Identify which cell holds the provided text, then report its [x, y] central coordinate. 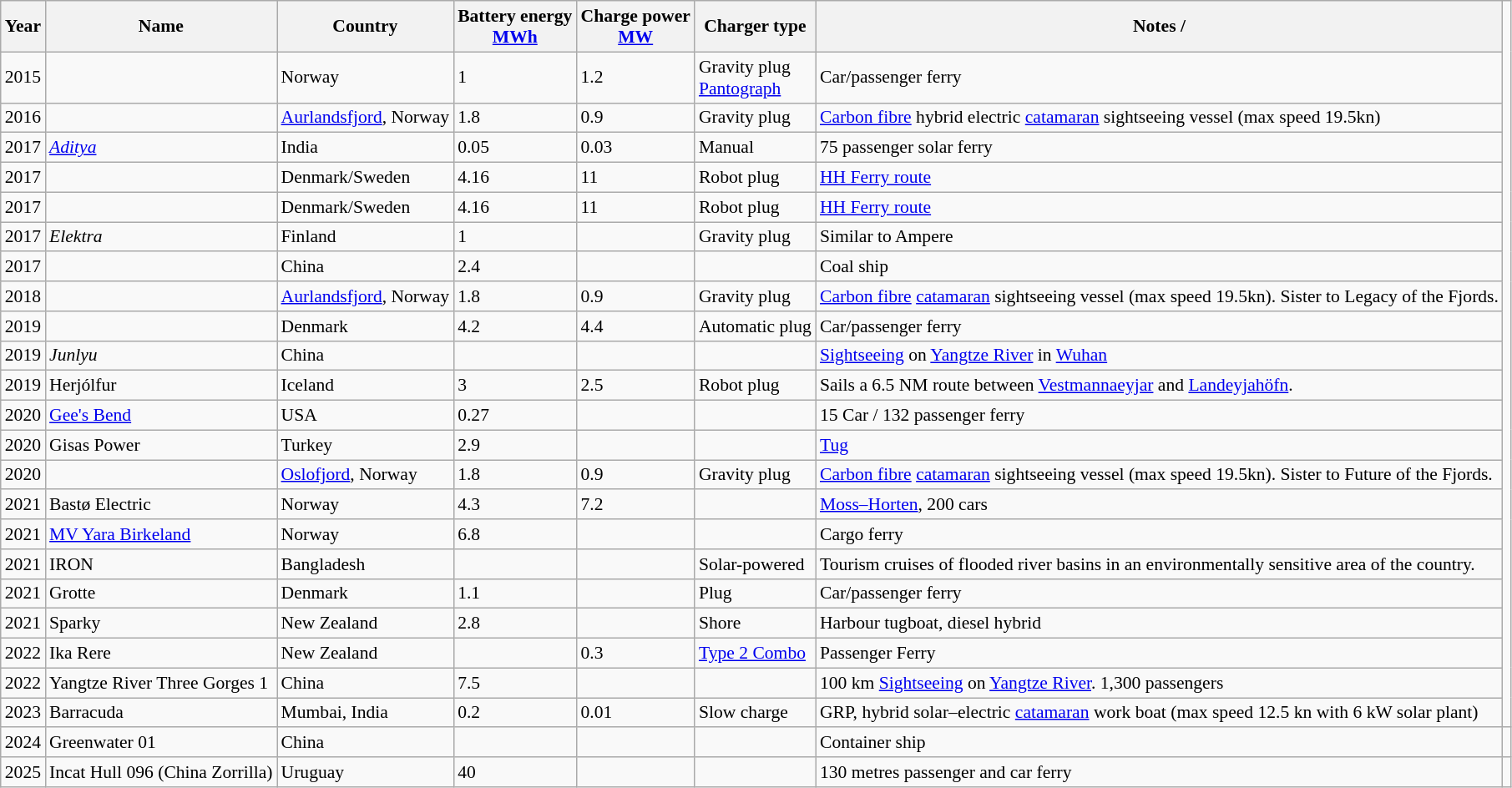
Type 2 Combo [755, 654]
Carbon fibre hybrid electric catamaran sightseeing vessel (max speed 19.5kn) [1159, 118]
Yangtze River Three Gorges 1 [160, 683]
Automatic plug [755, 326]
2015 [23, 77]
Bastø Electric [160, 505]
6.8 [514, 534]
Grotte [160, 594]
Slow charge [755, 713]
Finland [366, 237]
Moss–Horten, 200 cars [1159, 505]
Herjólfur [160, 386]
Notes / [1159, 27]
1.1 [514, 594]
MV Yara Birkeland [160, 534]
USA [366, 416]
Gisas Power [160, 445]
Aditya [160, 148]
GRP, hybrid solar–electric catamaran work boat (max speed 12.5 kn with 6 kW solar plant) [1159, 713]
Gravity plugPantograph [755, 77]
100 km Sightseeing on Yangtze River. 1,300 passengers [1159, 683]
7.5 [514, 683]
130 metres passenger and car ferry [1159, 772]
2.8 [514, 624]
2016 [23, 118]
0.3 [635, 654]
India [366, 148]
Bangladesh [366, 564]
Gee's Bend [160, 416]
Battery energyMWh [514, 27]
Greenwater 01 [160, 743]
Sparky [160, 624]
Carbon fibre catamaran sightseeing vessel (max speed 19.5kn). Sister to Future of the Fjords. [1159, 475]
Manual [755, 148]
4.2 [514, 326]
2.4 [514, 267]
Country [366, 27]
Coal ship [1159, 267]
Container ship [1159, 743]
75 passenger solar ferry [1159, 148]
Sails a 6.5 NM route between Vestmannaeyjar and Landeyjahöfn. [1159, 386]
IRON [160, 564]
2023 [23, 713]
Barracuda [160, 713]
Harbour tugboat, diesel hybrid [1159, 624]
0.03 [635, 148]
Incat Hull 096 (China Zorrilla) [160, 772]
40 [514, 772]
0.01 [635, 713]
Charge powerMW [635, 27]
Cargo ferry [1159, 534]
4.4 [635, 326]
2025 [23, 772]
3 [514, 386]
Sightseeing on Yangtze River in Wuhan [1159, 356]
Carbon fibre catamaran sightseeing vessel (max speed 19.5kn). Sister to Legacy of the Fjords. [1159, 296]
Uruguay [366, 772]
2.9 [514, 445]
Junlyu [160, 356]
Iceland [366, 386]
Passenger Ferry [1159, 654]
2018 [23, 296]
Oslofjord, Norway [366, 475]
Tug [1159, 445]
Tourism cruises of flooded river basins in an environmentally sensitive area of the country. [1159, 564]
Plug [755, 594]
Similar to Ampere [1159, 237]
1.2 [635, 77]
Elektra [160, 237]
Name [160, 27]
15 Car / 132 passenger ferry [1159, 416]
4.3 [514, 505]
Year [23, 27]
2.5 [635, 386]
Turkey [366, 445]
Charger type [755, 27]
Shore [755, 624]
0.05 [514, 148]
Mumbai, India [366, 713]
0.2 [514, 713]
Ika Rere [160, 654]
0.27 [514, 416]
2024 [23, 743]
7.2 [635, 505]
Solar-powered [755, 564]
